Return the [x, y] coordinate for the center point of the cell that contains the specified text.  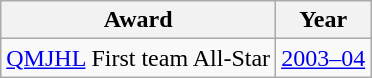
QMJHL First team All-Star [138, 58]
Year [324, 20]
2003–04 [324, 58]
Award [138, 20]
